From the cell containing the given text, extract its center point as (X, Y) coordinate. 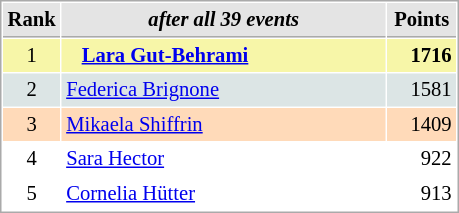
922 (422, 158)
1581 (422, 90)
1409 (422, 124)
3 (32, 124)
after all 39 events (224, 20)
Cornelia Hütter (224, 194)
Lara Gut-Behrami (224, 56)
1 (32, 56)
5 (32, 194)
2 (32, 90)
Rank (32, 20)
Federica Brignone (224, 90)
Points (422, 20)
913 (422, 194)
Mikaela Shiffrin (224, 124)
1716 (422, 56)
Sara Hector (224, 158)
4 (32, 158)
